Determine the [x, y] coordinate at the center of the cell enclosing the given text.  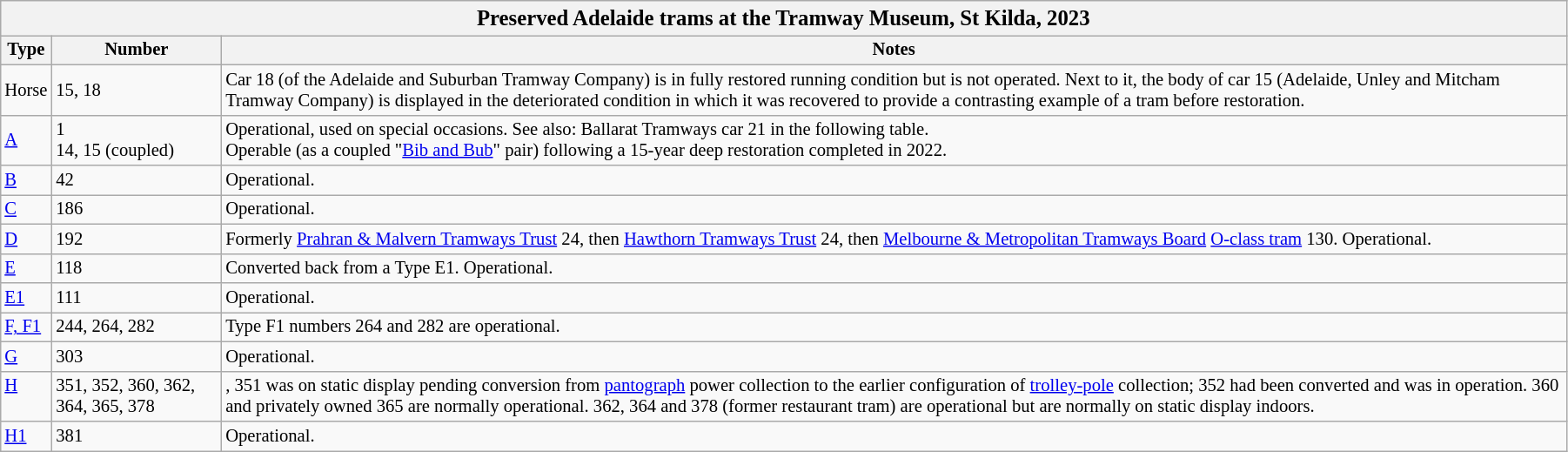
A [26, 140]
192 [136, 239]
351, 352, 360, 362, 364, 365, 378 [136, 396]
Notes [894, 51]
244, 264, 282 [136, 327]
H1 [26, 436]
114, 15 (coupled) [136, 140]
Type [26, 51]
H [26, 396]
42 [136, 180]
G [26, 357]
Preserved Adelaide trams at the Tramway Museum, St Kilda, 2023 [783, 18]
Number [136, 51]
186 [136, 210]
381 [136, 436]
E1 [26, 298]
Horse [26, 91]
Converted back from a Type E1. Operational. [894, 268]
F, F1 [26, 327]
B [26, 180]
111 [136, 298]
Type F1 numbers 264 and 282 are operational. [894, 327]
C [26, 210]
118 [136, 268]
303 [136, 357]
15, 18 [136, 91]
E [26, 268]
D [26, 239]
